From the cell containing the given text, extract its center point as (x, y) coordinate. 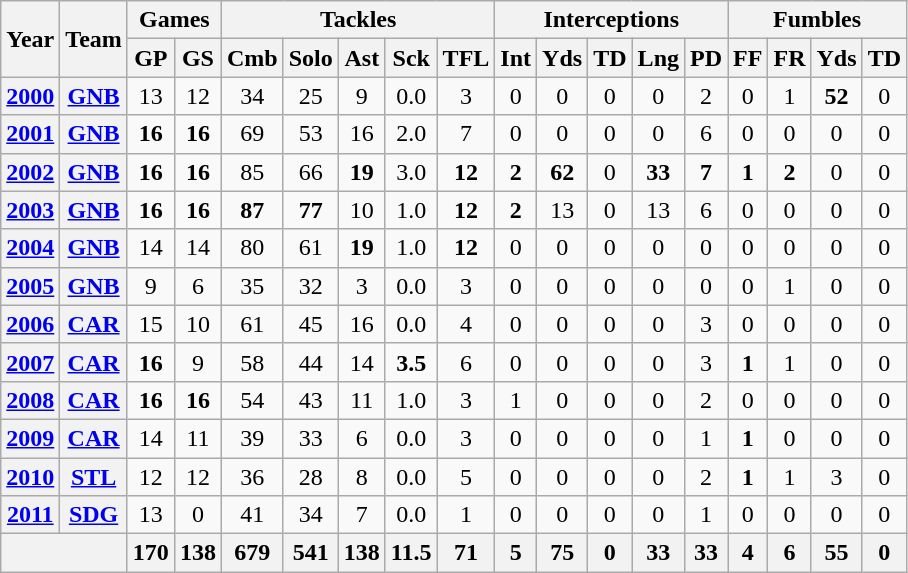
3.5 (411, 362)
55 (836, 553)
52 (836, 96)
54 (252, 400)
FF (748, 58)
PD (706, 58)
2011 (30, 515)
77 (310, 210)
3.0 (411, 172)
541 (310, 553)
Cmb (252, 58)
Ast (362, 58)
Interceptions (612, 20)
FR (790, 58)
53 (310, 134)
Solo (310, 58)
2002 (30, 172)
2005 (30, 286)
2001 (30, 134)
41 (252, 515)
2004 (30, 248)
Tackles (358, 20)
Int (516, 58)
71 (466, 553)
62 (562, 172)
2.0 (411, 134)
11.5 (411, 553)
STL (94, 477)
GS (198, 58)
SDG (94, 515)
44 (310, 362)
8 (362, 477)
Lng (658, 58)
66 (310, 172)
2003 (30, 210)
87 (252, 210)
Team (94, 39)
679 (252, 553)
2010 (30, 477)
45 (310, 324)
43 (310, 400)
Fumbles (818, 20)
32 (310, 286)
Year (30, 39)
85 (252, 172)
80 (252, 248)
2007 (30, 362)
TFL (466, 58)
39 (252, 438)
35 (252, 286)
170 (150, 553)
2008 (30, 400)
36 (252, 477)
15 (150, 324)
2006 (30, 324)
28 (310, 477)
75 (562, 553)
69 (252, 134)
25 (310, 96)
2000 (30, 96)
GP (150, 58)
58 (252, 362)
Games (174, 20)
2009 (30, 438)
Sck (411, 58)
